Search for the cell housing the specified text and yield its [x, y] center coordinate. 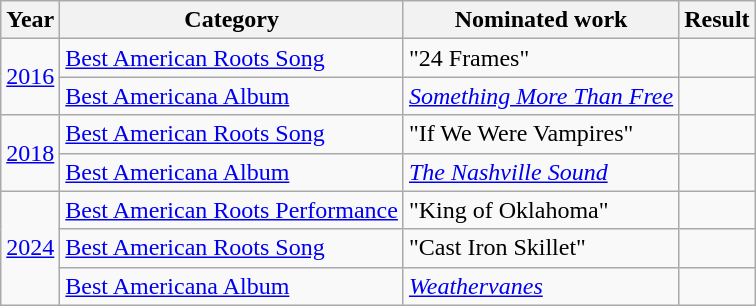
Something More Than Free [540, 96]
Year [30, 20]
Result [717, 20]
Best American Roots Performance [232, 210]
Category [232, 20]
"Cast Iron Skillet" [540, 248]
2024 [30, 248]
"24 Frames" [540, 58]
Nominated work [540, 20]
"If We Were Vampires" [540, 134]
2018 [30, 153]
"King of Oklahoma" [540, 210]
The Nashville Sound [540, 172]
Weathervanes [540, 286]
2016 [30, 77]
